From the cell containing the given text, extract its center point as (x, y) coordinate. 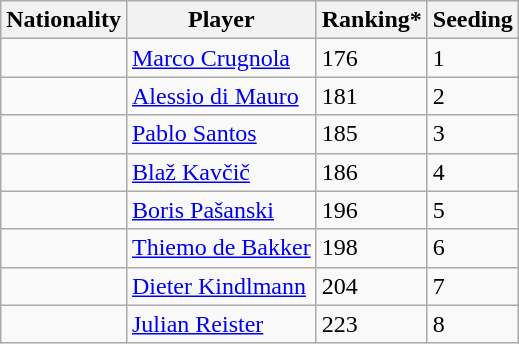
Marco Crugnola (221, 58)
223 (372, 324)
Ranking* (372, 20)
4 (472, 172)
Seeding (472, 20)
Dieter Kindlmann (221, 286)
204 (372, 286)
Nationality (64, 20)
181 (372, 96)
Blaž Kavčič (221, 172)
196 (372, 210)
7 (472, 286)
Alessio di Mauro (221, 96)
6 (472, 248)
198 (372, 248)
Julian Reister (221, 324)
Boris Pašanski (221, 210)
5 (472, 210)
2 (472, 96)
8 (472, 324)
185 (372, 134)
176 (372, 58)
3 (472, 134)
Pablo Santos (221, 134)
186 (372, 172)
1 (472, 58)
Player (221, 20)
Thiemo de Bakker (221, 248)
